Find where the given text appears and provide that cell's center as [x, y] coordinate. 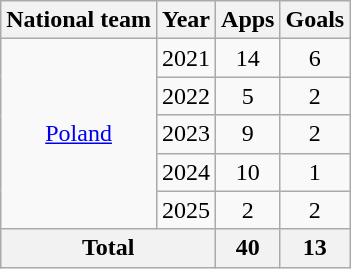
Apps [248, 20]
Poland [79, 134]
9 [248, 134]
5 [248, 96]
Goals [315, 20]
2022 [186, 96]
2021 [186, 58]
2025 [186, 210]
Total [108, 248]
14 [248, 58]
6 [315, 58]
1 [315, 172]
2023 [186, 134]
13 [315, 248]
40 [248, 248]
Year [186, 20]
2024 [186, 172]
10 [248, 172]
National team [79, 20]
